Provide the [x, y] coordinate of the cell's center where the given text is located.  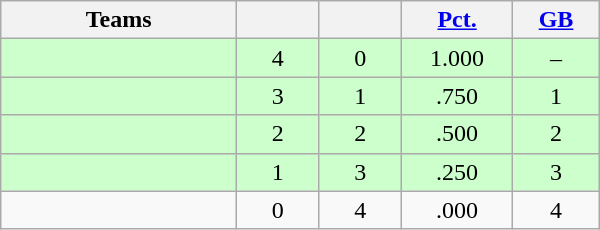
.500 [456, 134]
.750 [456, 96]
Teams [119, 20]
– [556, 58]
.250 [456, 172]
GB [556, 20]
Pct. [456, 20]
.000 [456, 210]
1.000 [456, 58]
